Detect which cell encompasses the target text, then output its [X, Y] center coordinate. 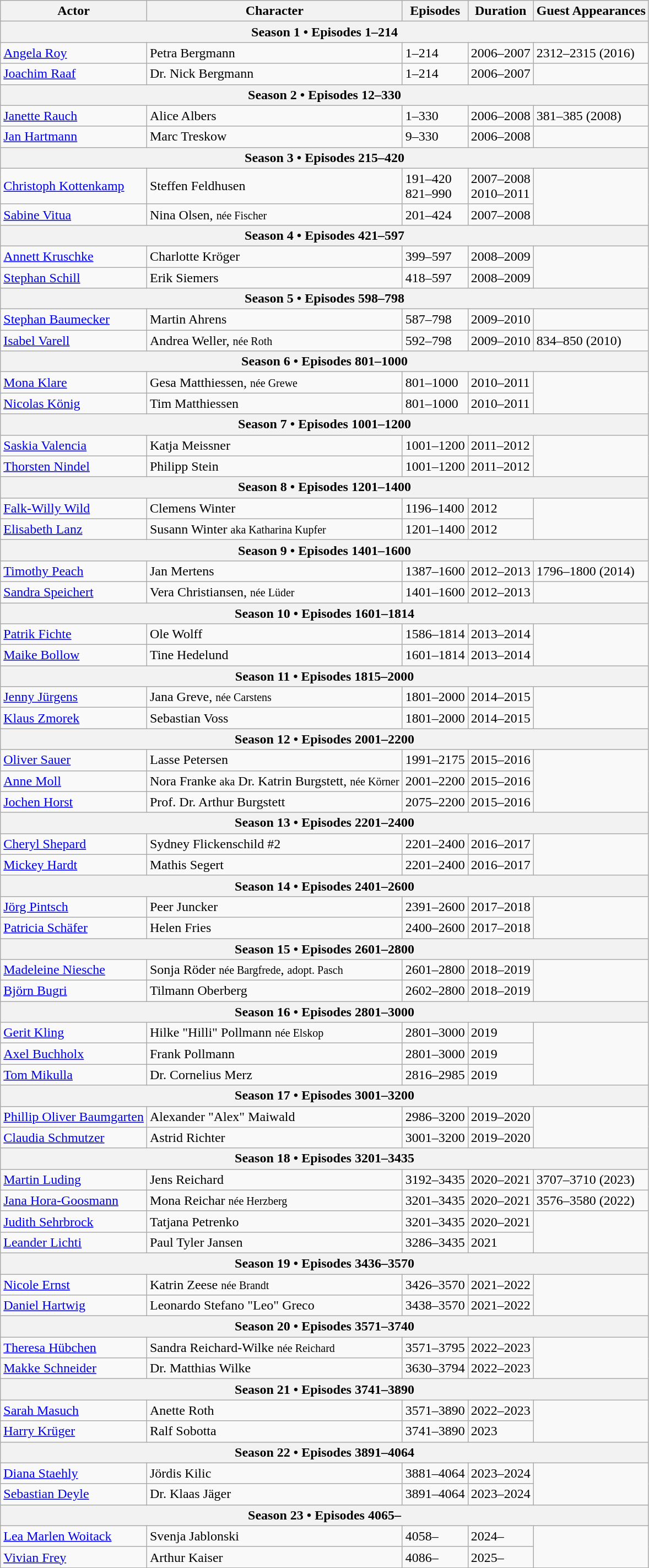
Season 13 • Episodes 2201–2400 [325, 823]
Peer Juncker [274, 907]
Clemens Winter [274, 508]
Andrea Weller, née Roth [274, 341]
381–385 (2008) [591, 116]
Klaus Zmorek [74, 718]
Jenny Jürgens [74, 697]
Nicolas König [74, 403]
Season 2 • Episodes 12–330 [325, 95]
Tatjana Petrenko [274, 1221]
Theresa Hübchen [74, 1348]
Madeleine Niesche [74, 970]
Thorsten Nindel [74, 466]
1796–1800 (2014) [591, 571]
Mickey Hardt [74, 865]
Katja Meissner [274, 445]
Ralf Sobotta [274, 1431]
2400–2600 [435, 928]
Sabine Vitua [74, 214]
Sonja Röder née Bargfrede, adopt. Pasch [274, 970]
Isabel Varell [74, 341]
834–850 (2010) [591, 341]
Makke Schneider [74, 1368]
Jana Greve, née Carstens [274, 697]
Patricia Schäfer [74, 928]
Season 1 • Episodes 1–214 [325, 32]
Gerit Kling [74, 1033]
Season 22 • Episodes 3891–4064 [325, 1452]
Cheryl Shepard [74, 844]
Sydney Flickenschild #2 [274, 844]
Prof. Dr. Arthur Burgstett [274, 802]
Season 5 • Episodes 598–798 [325, 299]
3571–3890 [435, 1410]
3571–3795 [435, 1348]
Season 21 • Episodes 3741–3890 [325, 1389]
Lasse Petersen [274, 760]
Jörg Pintsch [74, 907]
Annett Kruschke [74, 256]
Season 7 • Episodes 1001–1200 [325, 424]
3426–3570 [435, 1285]
Falk-Willy Wild [74, 508]
1991–2175 [435, 760]
4086– [435, 1557]
1–330 [435, 116]
Joachim Raaf [74, 74]
Petra Bergmann [274, 53]
Season 17 • Episodes 3001–3200 [325, 1096]
Philipp Stein [274, 466]
Daniel Hartwig [74, 1306]
Season 6 • Episodes 801–1000 [325, 362]
2601–2800 [435, 970]
Hilke "Hilli" Pollmann née Elskop [274, 1033]
Mona Reichar née Herzberg [274, 1200]
Dr. Nick Bergmann [274, 74]
Timothy Peach [74, 571]
Jochen Horst [74, 802]
Jördis Kilic [274, 1473]
Jan Hartmann [74, 137]
Steffen Feldhusen [274, 186]
Gesa Matthiessen, née Grewe [274, 382]
Season 14 • Episodes 2401–2600 [325, 886]
Astrid Richter [274, 1138]
Stephan Baumecker [74, 320]
Dr. Cornelius Merz [274, 1075]
Season 23 • Episodes 4065– [325, 1515]
Dr. Klaas Jäger [274, 1494]
1601–1814 [435, 655]
Harry Krüger [74, 1431]
Oliver Sauer [74, 760]
Vera Christiansen, née Lüder [274, 592]
2001–2200 [435, 781]
2025– [500, 1557]
2986–3200 [435, 1117]
Sebastian Voss [274, 718]
Season 4 • Episodes 421–597 [325, 235]
1586–1814 [435, 634]
Helen Fries [274, 928]
Character [274, 11]
Erik Siemers [274, 277]
1201–1400 [435, 529]
2007–20082010–2011 [500, 186]
Season 3 • Episodes 215–420 [325, 158]
Season 8 • Episodes 1201–1400 [325, 487]
2312–2315 (2016) [591, 53]
2023 [500, 1431]
Season 11 • Episodes 1815–2000 [325, 676]
3881–4064 [435, 1473]
Sebastian Deyle [74, 1494]
Charlotte Kröger [274, 256]
3707–3710 (2023) [591, 1179]
Actor [74, 11]
Dr. Matthias Wilke [274, 1368]
Mona Klare [74, 382]
201–424 [435, 214]
191–420821–990 [435, 186]
Ole Wolff [274, 634]
418–597 [435, 277]
Diana Staehly [74, 1473]
Angela Roy [74, 53]
Season 19 • Episodes 3436–3570 [325, 1263]
Season 12 • Episodes 2001–2200 [325, 739]
Marc Treskow [274, 137]
Janette Rauch [74, 116]
Frank Pollmann [274, 1054]
Season 20 • Episodes 3571–3740 [325, 1327]
2816–2985 [435, 1075]
Jens Reichard [274, 1179]
Susann Winter aka Katharina Kupfer [274, 529]
Season 15 • Episodes 2601–2800 [325, 949]
Arthur Kaiser [274, 1557]
Elisabeth Lanz [74, 529]
3576–3580 (2022) [591, 1200]
Saskia Valencia [74, 445]
2021 [500, 1242]
Sarah Masuch [74, 1410]
Jana Hora-Goosmann [74, 1200]
Lea Marlen Woitack [74, 1536]
2007–2008 [500, 214]
Claudia Schmutzer [74, 1138]
2602–2800 [435, 991]
3192–3435 [435, 1179]
Episodes [435, 11]
9–330 [435, 137]
Svenja Jablonski [274, 1536]
1387–1600 [435, 571]
Tim Matthiessen [274, 403]
Anette Roth [274, 1410]
Axel Buchholx [74, 1054]
1401–1600 [435, 592]
587–798 [435, 320]
Paul Tyler Jansen [274, 1242]
Björn Bugri [74, 991]
Tilmann Oberberg [274, 991]
Leander Lichti [74, 1242]
Season 9 • Episodes 1401–1600 [325, 550]
3286–3435 [435, 1242]
2075–2200 [435, 802]
2391–2600 [435, 907]
Nicole Ernst [74, 1285]
Jan Mertens [274, 571]
Alexander "Alex" Maiwald [274, 1117]
Mathis Segert [274, 865]
Season 16 • Episodes 2801–3000 [325, 1012]
Alice Albers [274, 116]
4058– [435, 1536]
Season 10 • Episodes 1601–1814 [325, 613]
Season 18 • Episodes 3201–3435 [325, 1159]
1196–1400 [435, 508]
Tom Mikulla [74, 1075]
3001–3200 [435, 1138]
399–597 [435, 256]
Anne Moll [74, 781]
Tine Hedelund [274, 655]
Martin Ahrens [274, 320]
2024– [500, 1536]
Vivian Frey [74, 1557]
3630–3794 [435, 1368]
Sandra Reichard-Wilke née Reichard [274, 1348]
Duration [500, 11]
Phillip Oliver Baumgarten [74, 1117]
Nina Olsen, née Fischer [274, 214]
Maike Bollow [74, 655]
Judith Sehrbrock [74, 1221]
592–798 [435, 341]
Stephan Schill [74, 277]
Leonardo Stefano "Leo" Greco [274, 1306]
Sandra Speichert [74, 592]
3891–4064 [435, 1494]
Martin Luding [74, 1179]
Patrik Fichte [74, 634]
Christoph Kottenkamp [74, 186]
3438–3570 [435, 1306]
Guest Appearances [591, 11]
Nora Franke aka Dr. Katrin Burgstett, née Körner [274, 781]
Katrin Zeese née Brandt [274, 1285]
3741–3890 [435, 1431]
